Scan for the cell matching the given text and deliver its [x, y] coordinate at center. 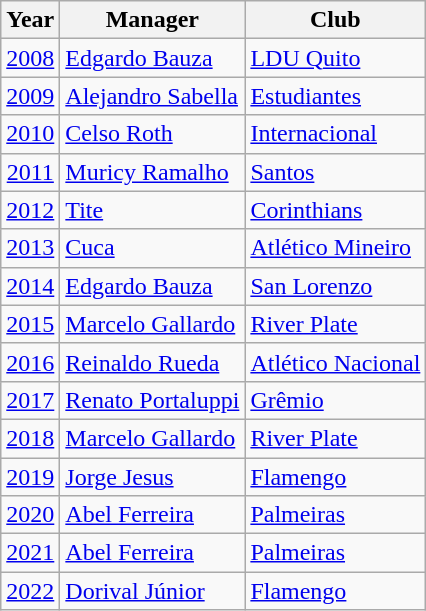
Club [336, 20]
Corinthians [336, 210]
Internacional [336, 134]
2019 [30, 477]
2012 [30, 210]
2008 [30, 58]
Grêmio [336, 400]
Estudiantes [336, 96]
Santos [336, 172]
Reinaldo Rueda [152, 362]
2021 [30, 553]
Jorge Jesus [152, 477]
Celso Roth [152, 134]
Atlético Nacional [336, 362]
2016 [30, 362]
2010 [30, 134]
Cuca [152, 248]
Manager [152, 20]
Alejandro Sabella [152, 96]
LDU Quito [336, 58]
Atlético Mineiro [336, 248]
Muricy Ramalho [152, 172]
2017 [30, 400]
Year [30, 20]
2018 [30, 438]
San Lorenzo [336, 286]
2022 [30, 591]
2020 [30, 515]
2014 [30, 286]
2009 [30, 96]
2015 [30, 324]
Tite [152, 210]
Dorival Júnior [152, 591]
Renato Portaluppi [152, 400]
2013 [30, 248]
2011 [30, 172]
